Find where the given text appears and provide that cell's center as (X, Y) coordinate. 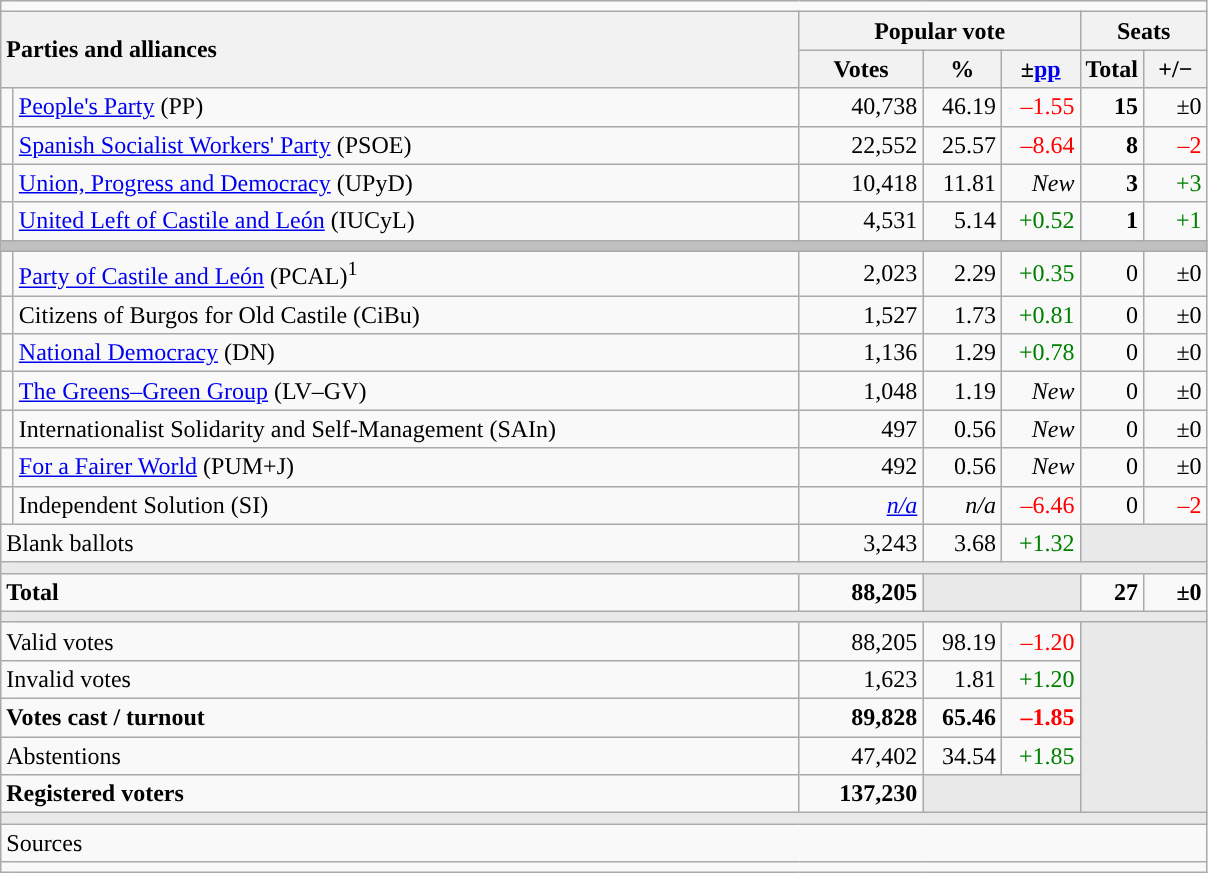
+0.78 (1040, 353)
46.19 (962, 107)
United Left of Castile and León (IUCyL) (406, 221)
+0.52 (1040, 221)
+/− (1176, 69)
Blank ballots (400, 543)
65.46 (962, 718)
5.14 (962, 221)
Party of Castile and León (PCAL)1 (406, 274)
+1 (1176, 221)
Spanish Socialist Workers' Party (PSOE) (406, 145)
34.54 (962, 756)
People's Party (PP) (406, 107)
47,402 (861, 756)
–1.85 (1040, 718)
40,738 (861, 107)
Parties and alliances (400, 50)
1,048 (861, 391)
+0.81 (1040, 315)
–1.20 (1040, 641)
1,527 (861, 315)
1.81 (962, 679)
2.29 (962, 274)
Votes cast / turnout (400, 718)
+3 (1176, 183)
15 (1112, 107)
25.57 (962, 145)
Registered voters (400, 794)
8 (1112, 145)
For a Fairer World (PUM+J) (406, 467)
1.29 (962, 353)
+1.32 (1040, 543)
Popular vote (940, 31)
1.19 (962, 391)
22,552 (861, 145)
1.73 (962, 315)
Votes (861, 69)
27 (1112, 592)
–8.64 (1040, 145)
Abstentions (400, 756)
3,243 (861, 543)
11.81 (962, 183)
1 (1112, 221)
3 (1112, 183)
Invalid votes (400, 679)
3.68 (962, 543)
497 (861, 429)
Valid votes (400, 641)
–1.55 (1040, 107)
492 (861, 467)
±pp (1040, 69)
98.19 (962, 641)
Citizens of Burgos for Old Castile (CiBu) (406, 315)
National Democracy (DN) (406, 353)
% (962, 69)
Seats (1144, 31)
10,418 (861, 183)
Union, Progress and Democracy (UPyD) (406, 183)
1,136 (861, 353)
Sources (604, 843)
Independent Solution (SI) (406, 505)
Internationalist Solidarity and Self-Management (SAIn) (406, 429)
89,828 (861, 718)
+1.20 (1040, 679)
–6.46 (1040, 505)
+1.85 (1040, 756)
+0.35 (1040, 274)
137,230 (861, 794)
4,531 (861, 221)
2,023 (861, 274)
The Greens–Green Group (LV–GV) (406, 391)
1,623 (861, 679)
